Pinpoint the cell where the given text exists, returning its [X, Y] midpoint coordinate. 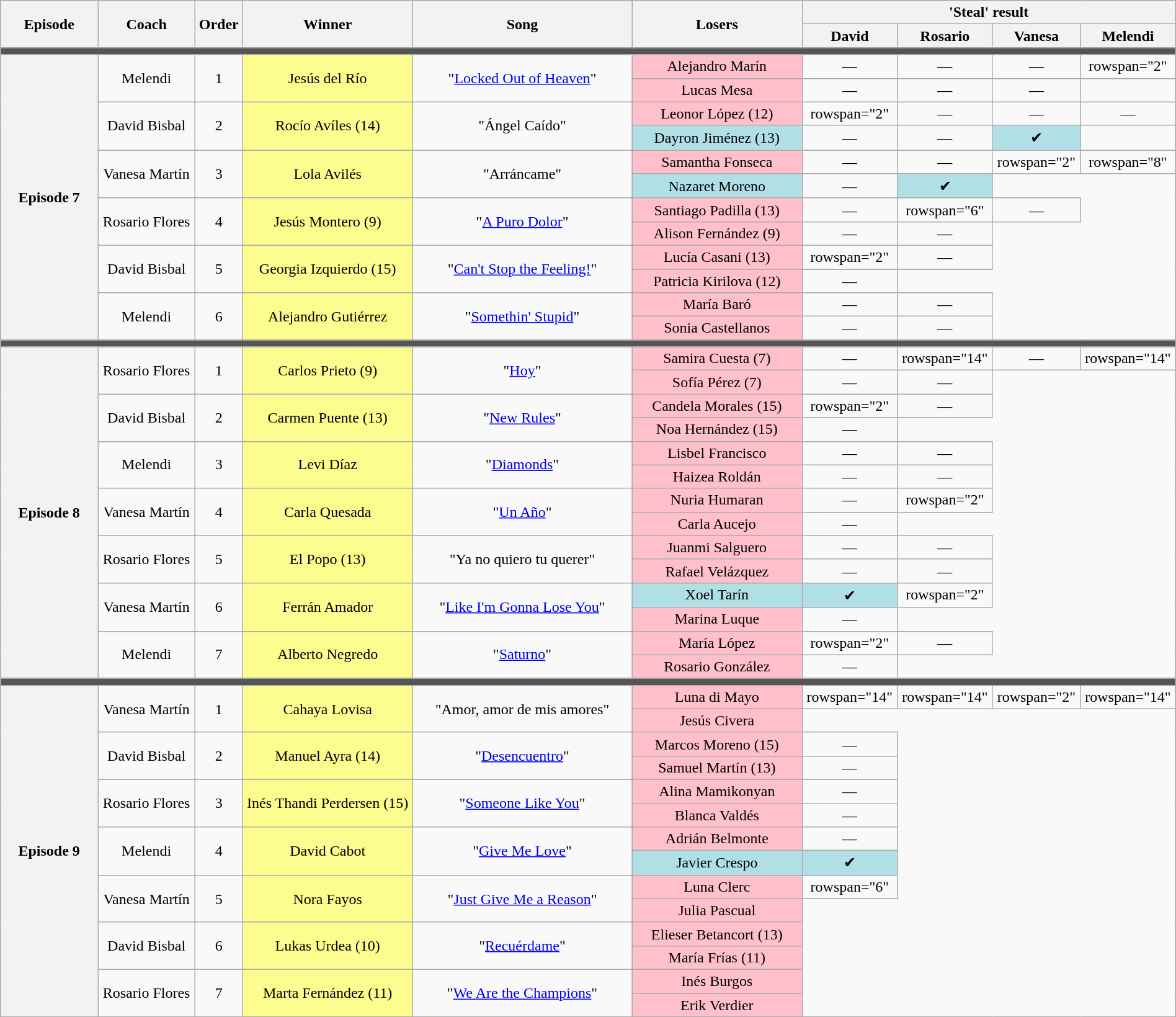
Lukas Urdea (10) [327, 946]
Julia Pascual [717, 910]
Marina Luque [717, 619]
Xoel Tarín [717, 595]
Episode 9 [50, 851]
rowspan="8" [1128, 162]
Manuel Ayra (14) [327, 756]
Alejandro Gutiérrez [327, 316]
Rosario González [717, 666]
"Someone Like You" [522, 803]
Patricia Kirilova (12) [717, 281]
Alina Mamikonyan [717, 791]
Samira Cuesta (7) [717, 359]
Inés Thandi Perdersen (15) [327, 803]
Carmen Puente (13) [327, 418]
Vanesa [1036, 36]
Rosario [945, 36]
"A Puro Dolor" [522, 222]
"Ya no quiero tu querer" [522, 559]
"Diamonds" [522, 465]
"Ángel Caído" [522, 126]
Alberto Negredo [327, 655]
Marta Fernández (11) [327, 993]
"Give Me Love" [522, 851]
Lola Avilés [327, 174]
Episode 7 [50, 197]
Javier Crespo [717, 863]
Levi Díaz [327, 465]
Episode [50, 24]
"Locked Out of Heaven" [522, 78]
"Un Año" [522, 512]
Luna di Mayo [717, 697]
Carla Aucejo [717, 524]
Dayron Jiménez (13) [717, 138]
Leonor López (12) [717, 114]
"Amor, amor de mis amores" [522, 709]
Georgia Izquierdo (15) [327, 269]
Carlos Prieto (9) [327, 370]
Elieser Betancort (13) [717, 934]
Erik Verdier [717, 1005]
Order [219, 24]
"Hoy" [522, 370]
Nazaret Moreno [717, 186]
'Steal' result [989, 12]
"Saturno" [522, 655]
Candela Morales (15) [717, 406]
Winner [327, 24]
Ferrán Amador [327, 607]
Santiago Padilla (13) [717, 210]
Song [522, 24]
Adrián Belmonte [717, 839]
"Can't Stop the Feeling!" [522, 269]
Alejandro Marín [717, 66]
Rocío Avíles (14) [327, 126]
"Like I'm Gonna Lose You" [522, 607]
El Popo (13) [327, 559]
"Desencuentro" [522, 756]
María Frías (11) [717, 957]
Haizea Roldán [717, 477]
Jesús del Río [327, 78]
Inés Burgos [717, 981]
Alison Fernández (9) [717, 233]
Nuria Humaran [717, 500]
"Just Give Me a Reason" [522, 898]
Rafael Velázquez [717, 571]
Juanmi Salguero [717, 547]
Carla Quesada [327, 512]
Cahaya Lovisa [327, 709]
Nora Fayos [327, 898]
Sonia Castellanos [717, 328]
Losers [717, 24]
Noa Hernández (15) [717, 429]
María López [717, 643]
Lucía Casani (13) [717, 257]
David Cabot [327, 851]
"Somethin' Stupid" [522, 316]
Samuel Martín (13) [717, 768]
Sofía Pérez (7) [717, 382]
Jesús Montero (9) [327, 222]
"We Are the Champions" [522, 993]
David [850, 36]
Episode 8 [50, 513]
Coach [146, 24]
"Arráncame" [522, 174]
Marcos Moreno (15) [717, 744]
Luna Clerc [717, 887]
Lisbel Francisco [717, 453]
Jesús Civera [717, 720]
Lucas Mesa [717, 90]
Blanca Valdés [717, 815]
"New Rules" [522, 418]
María Baró [717, 305]
Samantha Fonseca [717, 162]
"Recuérdame" [522, 946]
